Capture the cell that displays the provided text and extract its [X, Y] central coordinate. 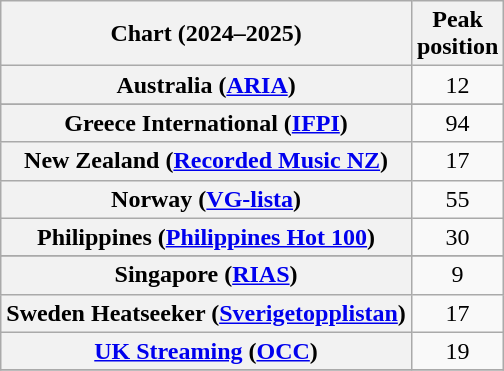
30 [457, 237]
Singapore (RIAS) [206, 275]
Norway (VG-lista) [206, 199]
New Zealand (Recorded Music NZ) [206, 161]
Australia (ARIA) [206, 85]
Chart (2024–2025) [206, 34]
Greece International (IFPI) [206, 123]
12 [457, 85]
Philippines (Philippines Hot 100) [206, 237]
19 [457, 351]
55 [457, 199]
94 [457, 123]
Peakposition [457, 34]
Sweden Heatseeker (Sverigetopplistan) [206, 313]
9 [457, 275]
UK Streaming (OCC) [206, 351]
